Output the [X, Y] coordinate of the center of the cell containing the given text.  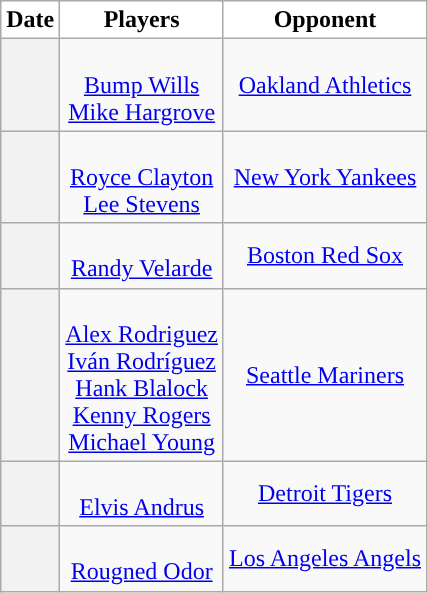
Royce ClaytonLee Stevens [142, 177]
Seattle Mariners [324, 374]
Elvis Andrus [142, 494]
Rougned Odor [142, 558]
New York Yankees [324, 177]
Detroit Tigers [324, 494]
Randy Velarde [142, 256]
Opponent [324, 20]
Date [30, 20]
Boston Red Sox [324, 256]
Alex RodriguezIván RodríguezHank BlalockKenny RogersMichael Young [142, 374]
Bump WillsMike Hargrove [142, 85]
Los Angeles Angels [324, 558]
Players [142, 20]
Oakland Athletics [324, 85]
